Extract the (x, y) coordinate from the center of the cell holding the provided text.  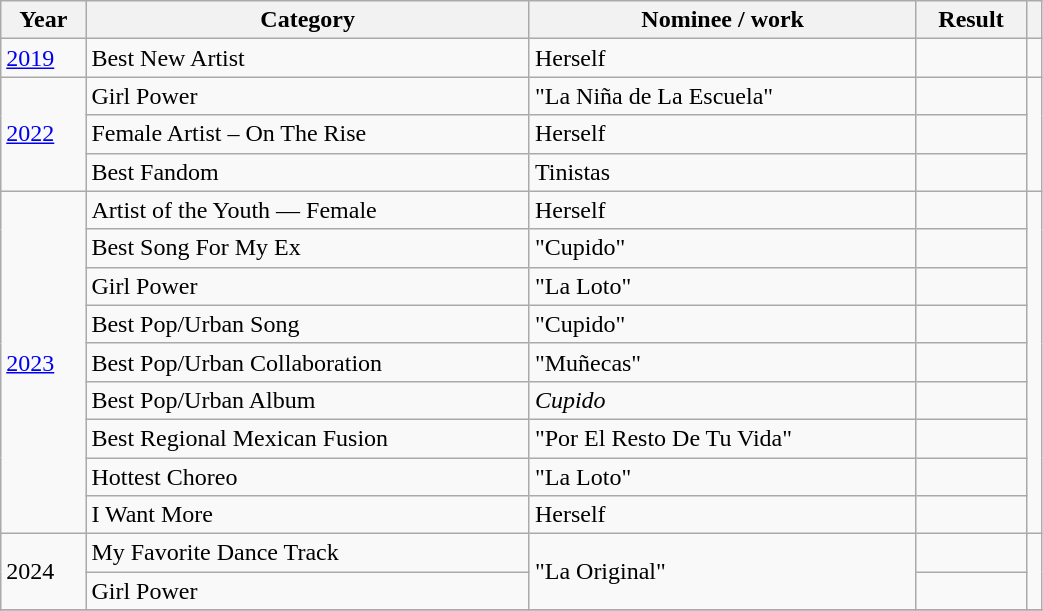
Year (44, 20)
Nominee / work (722, 20)
2023 (44, 362)
2022 (44, 134)
2024 (44, 572)
My Favorite Dance Track (308, 553)
"La Original" (722, 572)
Tinistas (722, 172)
Best Pop/Urban Collaboration (308, 362)
Best Song For My Ex (308, 248)
"Por El Resto De Tu Vida" (722, 438)
Best Fandom (308, 172)
Best Pop/Urban Album (308, 400)
Best Pop/Urban Song (308, 324)
"La Niña de La Escuela" (722, 96)
Cupido (722, 400)
Category (308, 20)
I Want More (308, 515)
Artist of the Youth — Female (308, 210)
Female Artist – On The Rise (308, 134)
Hottest Choreo (308, 477)
Best New Artist (308, 58)
"Muñecas" (722, 362)
2019 (44, 58)
Best Regional Mexican Fusion (308, 438)
Result (971, 20)
